Pinpoint the cell where the given text exists, returning its (x, y) midpoint coordinate. 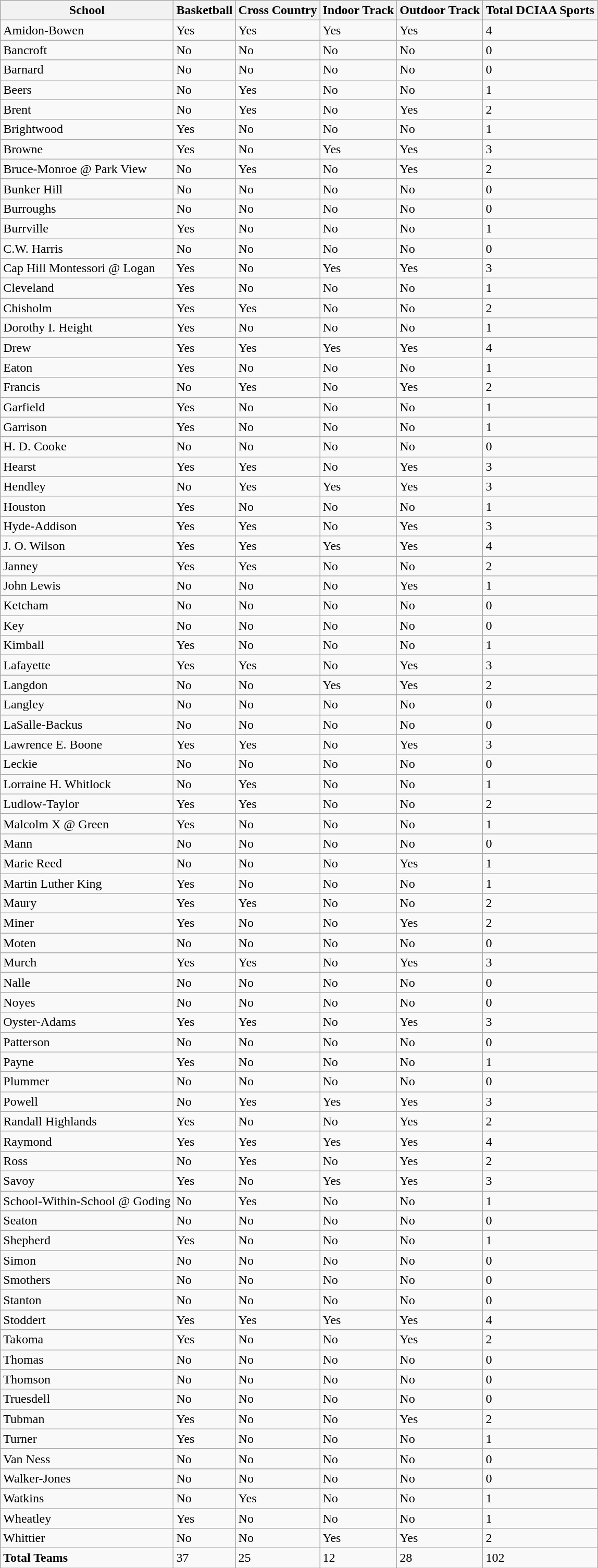
25 (278, 1558)
Powell (87, 1101)
Dorothy I. Height (87, 328)
Drew (87, 348)
Cleveland (87, 288)
Randall Highlands (87, 1121)
Lawrence E. Boone (87, 744)
Maury (87, 903)
Shepherd (87, 1241)
Langley (87, 705)
School (87, 10)
Hyde-Addison (87, 526)
Thomson (87, 1379)
Outdoor Track (440, 10)
Payne (87, 1062)
Walker-Jones (87, 1478)
Truesdell (87, 1399)
Burrville (87, 228)
Browne (87, 149)
Cap Hill Montessori @ Logan (87, 268)
Tubman (87, 1419)
Langdon (87, 685)
Kimball (87, 645)
Chisholm (87, 308)
Oyster-Adams (87, 1022)
Hearst (87, 467)
Noyes (87, 1002)
Van Ness (87, 1459)
LaSalle-Backus (87, 725)
Lorraine H. Whitlock (87, 784)
Key (87, 626)
Nalle (87, 983)
Miner (87, 923)
Stanton (87, 1300)
Leckie (87, 764)
Beers (87, 90)
Raymond (87, 1141)
Brent (87, 109)
Barnard (87, 70)
Indoor Track (358, 10)
Hendley (87, 486)
Bruce-Monroe @ Park View (87, 169)
Wheatley (87, 1518)
Watkins (87, 1498)
Whittier (87, 1538)
J. O. Wilson (87, 546)
Lafayette (87, 665)
Ketcham (87, 606)
37 (204, 1558)
Cross Country (278, 10)
28 (440, 1558)
102 (540, 1558)
Seaton (87, 1221)
Stoddert (87, 1320)
Savoy (87, 1181)
C.W. Harris (87, 249)
Murch (87, 963)
Houston (87, 506)
Malcolm X @ Green (87, 824)
School-Within-School @ Goding (87, 1200)
John Lewis (87, 586)
Amidon-Bowen (87, 30)
Brightwood (87, 129)
Ross (87, 1161)
Garrison (87, 427)
Patterson (87, 1042)
Ludlow-Taylor (87, 804)
Bancroft (87, 50)
Garfield (87, 407)
Thomas (87, 1359)
Basketball (204, 10)
Francis (87, 387)
Bunker Hill (87, 189)
Turner (87, 1439)
Burroughs (87, 209)
Simon (87, 1260)
12 (358, 1558)
Janney (87, 566)
Marie Reed (87, 863)
Total Teams (87, 1558)
Total DCIAA Sports (540, 10)
Eaton (87, 367)
Takoma (87, 1340)
Martin Luther King (87, 884)
Mann (87, 843)
Plummer (87, 1082)
H. D. Cooke (87, 447)
Moten (87, 943)
Smothers (87, 1280)
